Output the [x, y] coordinate of the center of the cell containing the given text.  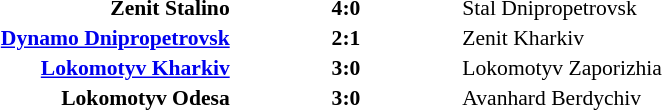
2:1 [346, 38]
3:0 [346, 68]
